Search for the cell housing the specified text and yield its [x, y] center coordinate. 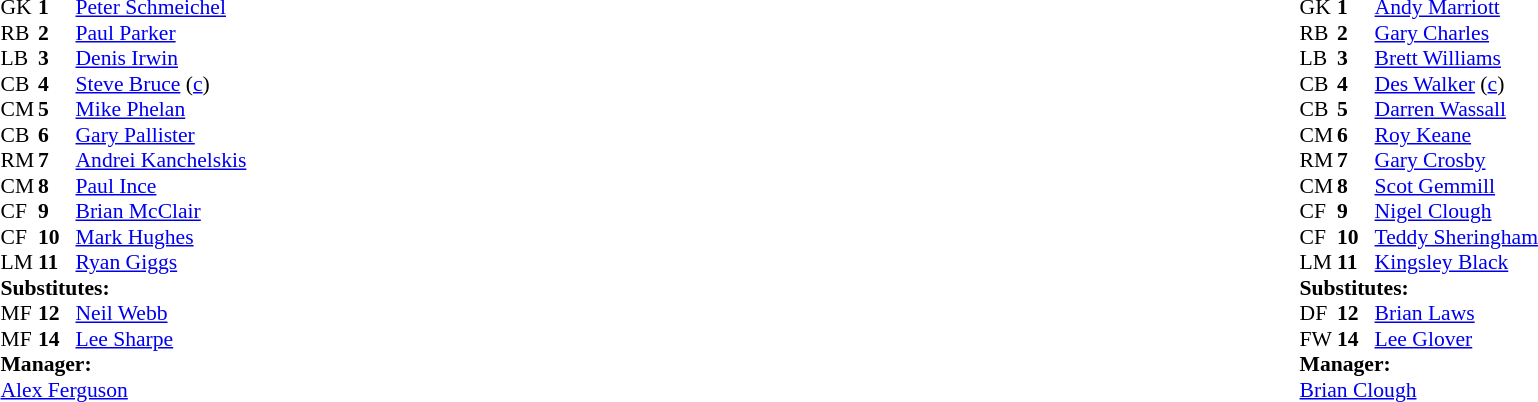
Des Walker (c) [1456, 84]
Brett Williams [1456, 59]
Ryan Giggs [162, 263]
Nigel Clough [1456, 211]
Neil Webb [162, 313]
Brian McClair [162, 211]
Brian Laws [1456, 313]
Darren Wassall [1456, 109]
Paul Ince [162, 186]
Gary Pallister [162, 135]
Mark Hughes [162, 237]
Gary Crosby [1456, 161]
FW [1319, 339]
DF [1319, 313]
Andrei Kanchelskis [162, 161]
Lee Sharpe [162, 339]
Denis Irwin [162, 59]
Gary Charles [1456, 33]
Lee Glover [1456, 339]
Scot Gemmill [1456, 186]
Roy Keane [1456, 135]
Teddy Sheringham [1456, 237]
Paul Parker [162, 33]
Kingsley Black [1456, 263]
Mike Phelan [162, 109]
Steve Bruce (c) [162, 84]
